Capture the cell that displays the provided text and extract its (x, y) central coordinate. 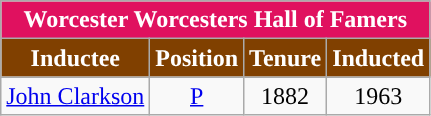
Inducted (378, 58)
Inductee (76, 58)
Tenure (286, 58)
P (197, 96)
Worcester Worcesters Hall of Famers (216, 20)
1963 (378, 96)
John Clarkson (76, 96)
1882 (286, 96)
Position (197, 58)
